Locate the cell with the specified text and output its [x, y] center coordinate. 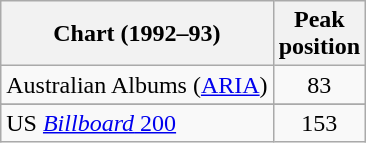
US Billboard 200 [137, 123]
Chart (1992–93) [137, 34]
153 [319, 123]
Peakposition [319, 34]
83 [319, 85]
Australian Albums (ARIA) [137, 85]
